Provide the (x, y) coordinate of the cell's center where the given text is located.  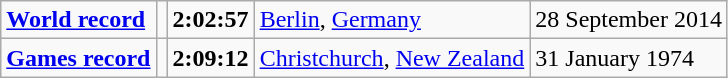
31 January 1974 (629, 58)
2:02:57 (210, 20)
Christchurch, New Zealand (392, 58)
2:09:12 (210, 58)
World record (78, 20)
28 September 2014 (629, 20)
Berlin, Germany (392, 20)
Games record (78, 58)
